Extract the (X, Y) coordinate from the center of the cell holding the provided text.  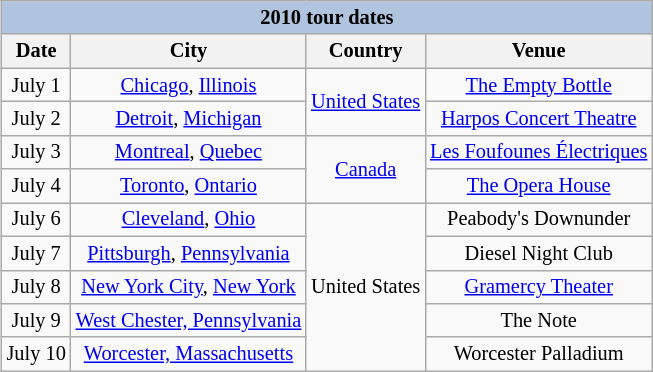
July 8 (36, 287)
Montreal, Quebec (188, 152)
July 2 (36, 119)
2010 tour dates (328, 18)
Country (366, 51)
Chicago, Illinois (188, 85)
Toronto, Ontario (188, 186)
New York City, New York (188, 287)
July 6 (36, 220)
July 9 (36, 321)
July 1 (36, 85)
Date (36, 51)
City (188, 51)
Worcester, Massachusetts (188, 354)
West Chester, Pennsylvania (188, 321)
Diesel Night Club (538, 253)
Worcester Palladium (538, 354)
July 7 (36, 253)
Cleveland, Ohio (188, 220)
Canada (366, 168)
Detroit, Michigan (188, 119)
July 4 (36, 186)
Harpos Concert Theatre (538, 119)
The Opera House (538, 186)
Peabody's Downunder (538, 220)
The Empty Bottle (538, 85)
Venue (538, 51)
July 3 (36, 152)
July 10 (36, 354)
Pittsburgh, Pennsylvania (188, 253)
The Note (538, 321)
Gramercy Theater (538, 287)
Les Foufounes Électriques (538, 152)
